Search for the cell housing the specified text and yield its (x, y) center coordinate. 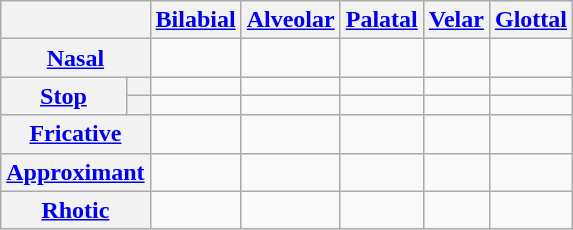
Palatal (382, 20)
Nasal (76, 58)
Bilabial (196, 20)
Stop (64, 96)
Velar (456, 20)
Alveolar (290, 20)
Rhotic (76, 210)
Fricative (76, 134)
Approximant (76, 172)
Glottal (530, 20)
